Pinpoint the cell where the given text exists, returning its (x, y) midpoint coordinate. 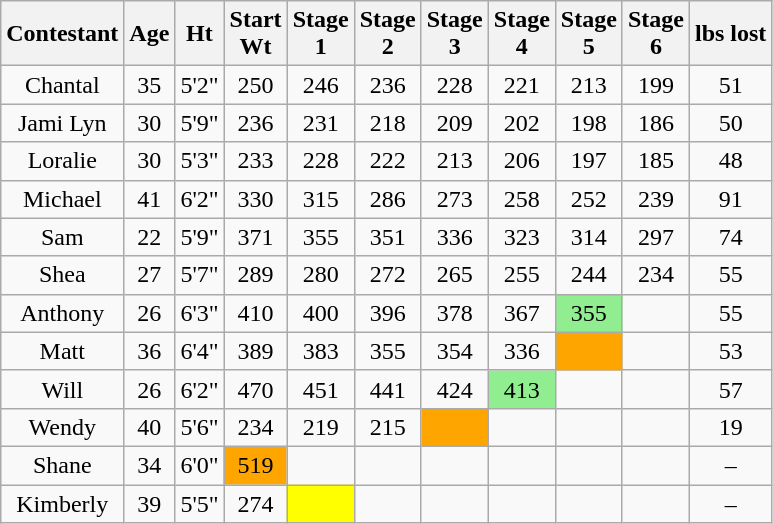
410 (256, 313)
218 (388, 123)
315 (320, 199)
354 (454, 351)
36 (150, 351)
265 (454, 275)
274 (256, 503)
Michael (62, 199)
19 (730, 427)
6'4" (200, 351)
198 (588, 123)
396 (388, 313)
367 (522, 313)
222 (388, 161)
351 (388, 237)
221 (522, 85)
286 (388, 199)
74 (730, 237)
5'3" (200, 161)
StartWt (256, 34)
186 (656, 123)
272 (388, 275)
27 (150, 275)
389 (256, 351)
51 (730, 85)
34 (150, 465)
40 (150, 427)
246 (320, 85)
215 (388, 427)
Stage1 (320, 34)
Jami Lyn (62, 123)
Shea (62, 275)
Age (150, 34)
Chantal (62, 85)
91 (730, 199)
206 (522, 161)
48 (730, 161)
Stage3 (454, 34)
22 (150, 237)
519 (256, 465)
Shane (62, 465)
Anthony (62, 313)
50 (730, 123)
289 (256, 275)
Stage2 (388, 34)
239 (656, 199)
383 (320, 351)
378 (454, 313)
Stage6 (656, 34)
199 (656, 85)
lbs lost (730, 34)
Kimberly (62, 503)
41 (150, 199)
Will (62, 389)
219 (320, 427)
451 (320, 389)
424 (454, 389)
441 (388, 389)
Stage4 (522, 34)
258 (522, 199)
Stage5 (588, 34)
Wendy (62, 427)
233 (256, 161)
314 (588, 237)
209 (454, 123)
39 (150, 503)
280 (320, 275)
35 (150, 85)
330 (256, 199)
323 (522, 237)
202 (522, 123)
250 (256, 85)
53 (730, 351)
Sam (62, 237)
Ht (200, 34)
5'2" (200, 85)
Contestant (62, 34)
252 (588, 199)
297 (656, 237)
185 (656, 161)
57 (730, 389)
273 (454, 199)
244 (588, 275)
231 (320, 123)
400 (320, 313)
255 (522, 275)
5'6" (200, 427)
470 (256, 389)
6'0" (200, 465)
6'3" (200, 313)
Matt (62, 351)
Loralie (62, 161)
371 (256, 237)
5'5" (200, 503)
5'7" (200, 275)
413 (522, 389)
197 (588, 161)
